Identify which cell holds the provided text, then report its (X, Y) central coordinate. 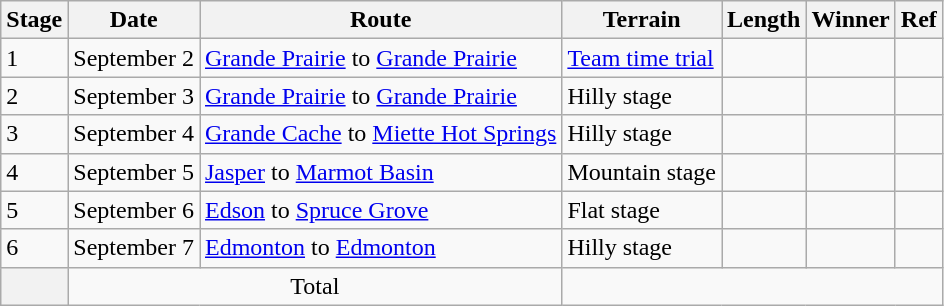
September 3 (134, 96)
2 (34, 96)
Stage (34, 20)
5 (34, 210)
September 7 (134, 248)
Team time trial (642, 58)
Winner (850, 20)
1 (34, 58)
Edmonton to Edmonton (381, 248)
Terrain (642, 20)
4 (34, 172)
Ref (918, 20)
Jasper to Marmot Basin (381, 172)
Date (134, 20)
Route (381, 20)
Edson to Spruce Grove (381, 210)
6 (34, 248)
Total (315, 286)
September 6 (134, 210)
Mountain stage (642, 172)
September 5 (134, 172)
Length (764, 20)
Grande Cache to Miette Hot Springs (381, 134)
September 4 (134, 134)
Flat stage (642, 210)
September 2 (134, 58)
3 (34, 134)
